Search for the cell housing the specified text and yield its (X, Y) center coordinate. 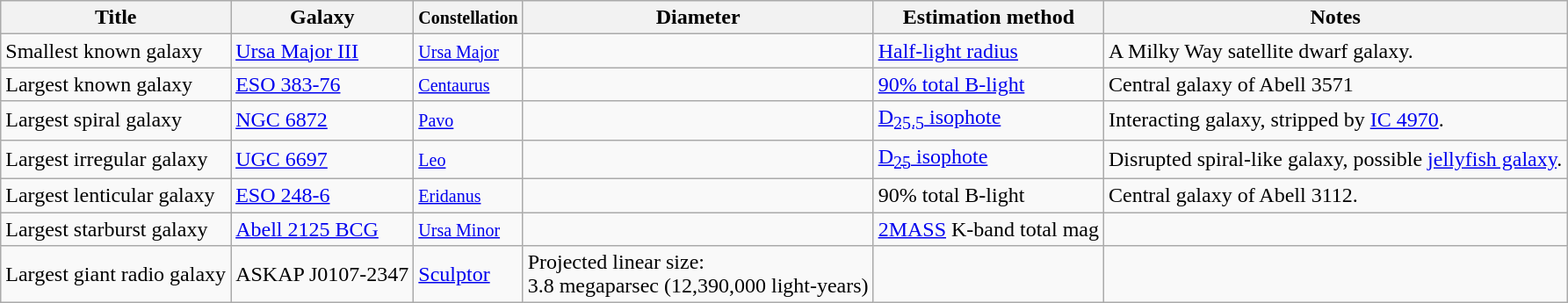
Largest known galaxy (116, 84)
Projected linear size:3.8 megaparsec (12,390,000 light-years) (697, 274)
Largest irregular galaxy (116, 159)
ASKAP J0107-2347 (322, 274)
Pavo (468, 120)
Smallest known galaxy (116, 51)
Largest lenticular galaxy (116, 196)
Notes (1335, 18)
Interacting galaxy, stripped by IC 4970. (1335, 120)
Ursa Major III (322, 51)
D25.5 isophote (988, 120)
Constellation (468, 18)
Largest giant radio galaxy (116, 274)
Central galaxy of Abell 3571 (1335, 84)
Abell 2125 BCG (322, 229)
Estimation method (988, 18)
Ursa Minor (468, 229)
Galaxy (322, 18)
Largest starburst galaxy (116, 229)
Sculptor (468, 274)
2MASS K-band total mag (988, 229)
Largest spiral galaxy (116, 120)
UGC 6697 (322, 159)
NGC 6872 (322, 120)
ESO 248-6 (322, 196)
Disrupted spiral-like galaxy, possible jellyfish galaxy. (1335, 159)
Title (116, 18)
Leo (468, 159)
D25 isophote (988, 159)
Central galaxy of Abell 3112. (1335, 196)
Half-light radius (988, 51)
Eridanus (468, 196)
ESO 383-76 (322, 84)
Diameter (697, 18)
Centaurus (468, 84)
A Milky Way satellite dwarf galaxy. (1335, 51)
Ursa Major (468, 51)
